Extract the (x, y) coordinate from the center of the cell holding the provided text.  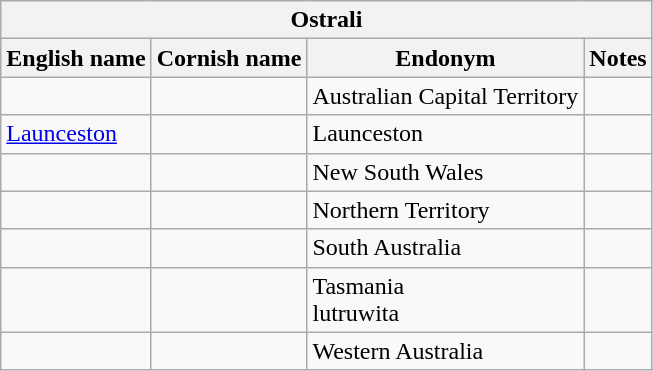
Ostrali (326, 20)
Cornish name (229, 58)
Australian Capital Territory (446, 96)
Northern Territory (446, 210)
Tasmanialutruwita (446, 300)
English name (76, 58)
Western Australia (446, 351)
Endonym (446, 58)
South Australia (446, 248)
New South Wales (446, 172)
Notes (618, 58)
